Find where the given text appears and provide that cell's center as (X, Y) coordinate. 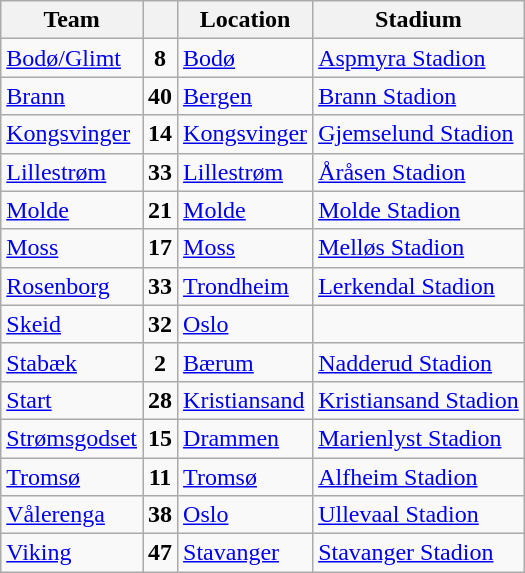
Viking (72, 553)
8 (160, 58)
Alfheim Stadion (419, 477)
Kristiansand Stadion (419, 400)
Stavanger (246, 553)
Nadderud Stadion (419, 362)
40 (160, 96)
Marienlyst Stadion (419, 438)
21 (160, 210)
Åråsen Stadion (419, 172)
Vålerenga (72, 515)
28 (160, 400)
17 (160, 248)
Brann Stadion (419, 96)
14 (160, 134)
Bærum (246, 362)
32 (160, 324)
15 (160, 438)
Skeid (72, 324)
Drammen (246, 438)
Rosenborg (72, 286)
38 (160, 515)
Bodø (246, 58)
Melløs Stadion (419, 248)
Start (72, 400)
Team (72, 20)
Strømsgodset (72, 438)
Bodø/Glimt (72, 58)
Kristiansand (246, 400)
11 (160, 477)
Molde Stadion (419, 210)
Bergen (246, 96)
Aspmyra Stadion (419, 58)
Ullevaal Stadion (419, 515)
2 (160, 362)
Gjemselund Stadion (419, 134)
Brann (72, 96)
Stadium (419, 20)
Location (246, 20)
Stabæk (72, 362)
47 (160, 553)
Stavanger Stadion (419, 553)
Lerkendal Stadion (419, 286)
Trondheim (246, 286)
